Determine the (X, Y) coordinate at the center of the cell enclosing the given text.  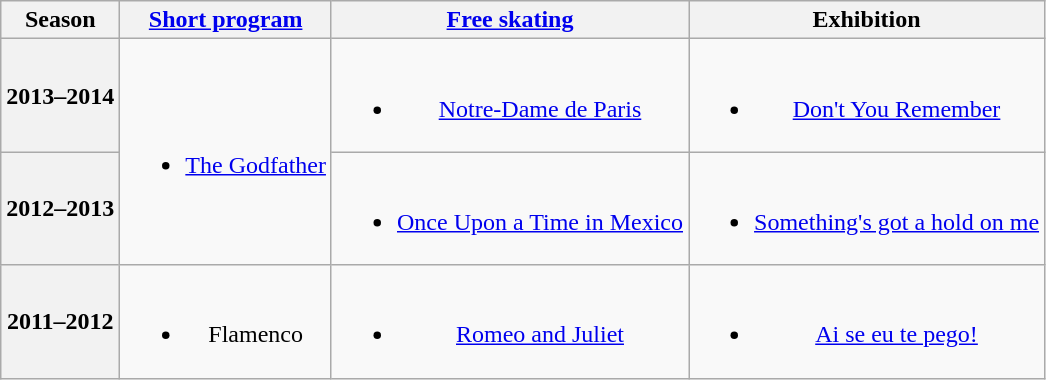
Notre-Dame de Paris (510, 96)
Free skating (510, 20)
Short program (226, 20)
Something's got a hold on me (867, 208)
Don't You Remember (867, 96)
2013–2014 (60, 96)
Season (60, 20)
2012–2013 (60, 208)
Romeo and Juliet (510, 322)
The Godfather (226, 152)
Exhibition (867, 20)
2011–2012 (60, 322)
Flamenco (226, 322)
Once Upon a Time in Mexico (510, 208)
Ai se eu te pego! (867, 322)
